Determine the [X, Y] coordinate at the center of the cell enclosing the given text.  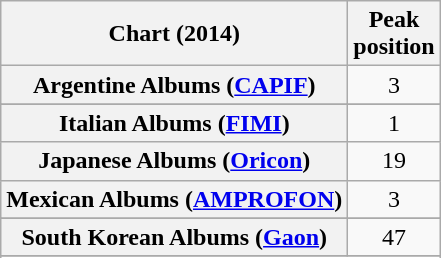
47 [394, 237]
1 [394, 123]
Argentine Albums (CAPIF) [174, 85]
Mexican Albums (AMPROFON) [174, 199]
19 [394, 161]
Italian Albums (FIMI) [174, 123]
Chart (2014) [174, 34]
Peakposition [394, 34]
South Korean Albums (Gaon) [174, 237]
Japanese Albums (Oricon) [174, 161]
